For the text-containing cell, return its midpoint in (x, y) coordinate format. 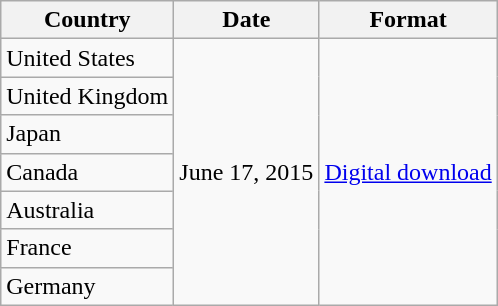
Digital download (408, 172)
Australia (88, 210)
France (88, 248)
Japan (88, 134)
Germany (88, 286)
Country (88, 20)
United Kingdom (88, 96)
Date (246, 20)
Canada (88, 172)
June 17, 2015 (246, 172)
Format (408, 20)
United States (88, 58)
